Extract the (X, Y) coordinate from the center of the cell holding the provided text.  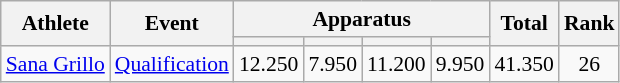
41.350 (524, 64)
26 (590, 64)
Total (524, 24)
Rank (590, 24)
Apparatus (362, 19)
9.950 (460, 64)
11.200 (396, 64)
Event (172, 24)
12.250 (268, 64)
Qualification (172, 64)
Sana Grillo (56, 64)
7.950 (332, 64)
Athlete (56, 24)
